Pinpoint the cell where the given text exists, returning its [X, Y] midpoint coordinate. 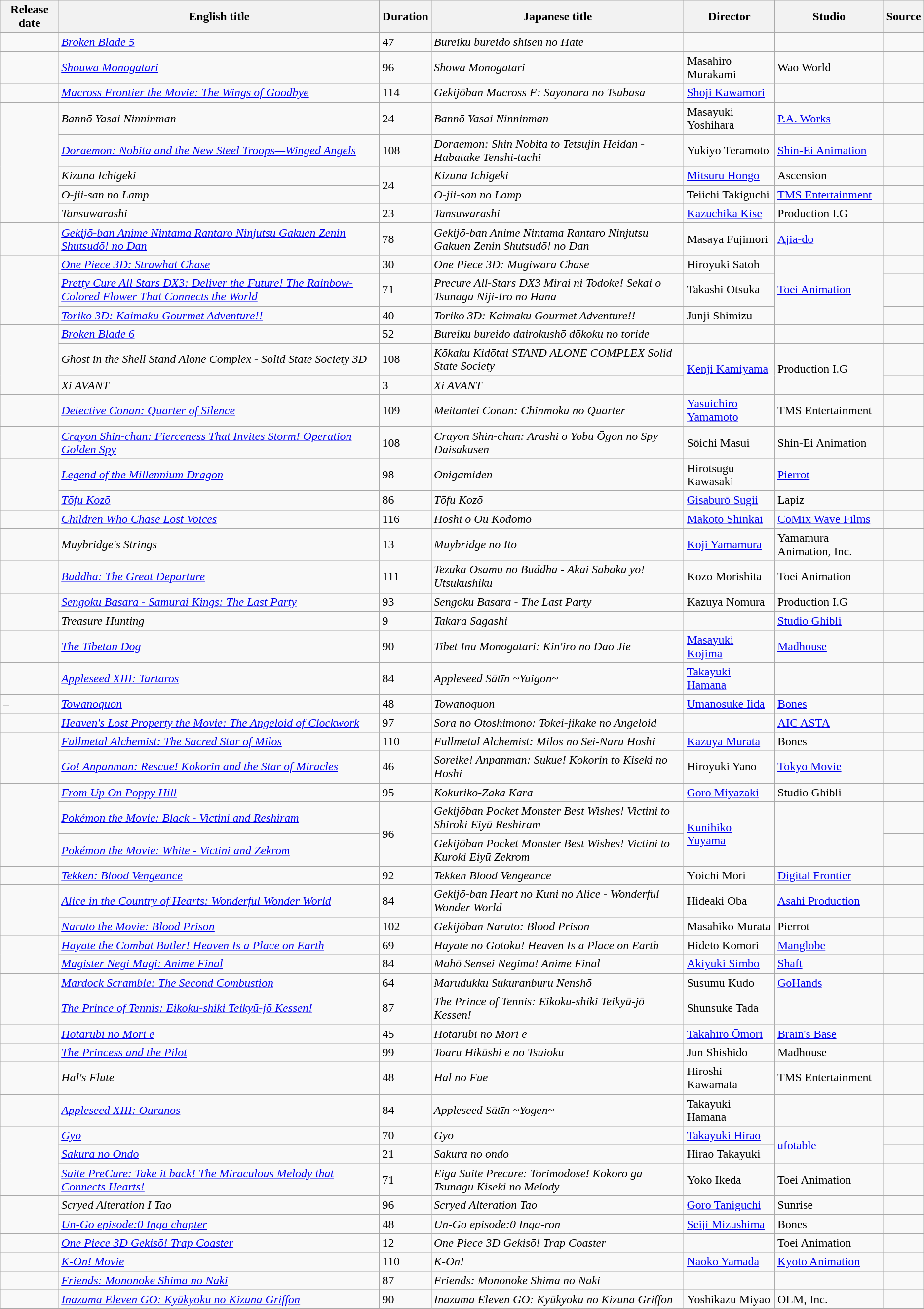
Shouwa Monogatari [219, 67]
Scryed Alteration I Tao [219, 1205]
9 [405, 621]
Junji Shimizu [730, 316]
Kenji Kamiyama [730, 369]
Yukiyo Teramoto [730, 150]
Duration [405, 17]
– [30, 704]
3 [405, 385]
Pretty Cure All Stars DX3: Deliver the Future! The Rainbow-Colored Flower That Connects the World [219, 289]
12 [405, 1243]
Masahiko Murata [730, 926]
Takashi Otsuka [730, 289]
Sengoku Basara - The Last Party [558, 602]
Takayuki Hirao [730, 1136]
Hoshi o Ou Kodomo [558, 519]
Heaven's Lost Property the Movie: The Angeloid of Clockwork [219, 722]
Kazuchika Kise [730, 213]
109 [405, 411]
Un-Go episode:0 Inga-ron [558, 1224]
Legend of the Millennium Dragon [219, 475]
Muybridge's Strings [219, 544]
Gekijō-ban Heart no Kuni no Alice - Wonderful Wonder World [558, 901]
Alice in the Country of Hearts: Wonderful Wonder World [219, 901]
P.A. Works [829, 119]
13 [405, 544]
Akiyuki Simbo [730, 964]
Goro Miyazaki [730, 793]
Macross Frontier the Movie: The Wings of Goodbye [219, 93]
Asahi Production [829, 901]
Masaya Fujimori [730, 239]
70 [405, 1136]
Brain's Base [829, 1033]
Ghost in the Shell Stand Alone Complex - Solid State Society 3D [219, 359]
Yoshikazu Miyao [730, 1299]
47 [405, 42]
ufotable [829, 1145]
Lapiz [829, 500]
Appleseed XIII: Tartaros [219, 678]
Hirotsugu Kawasaki [730, 475]
Magister Negi Magi: Anime Final [219, 964]
86 [405, 500]
Takara Sagashi [558, 621]
Soreike! Anpanman: Sukue! Kokorin to Kiseki no Hoshi [558, 767]
Jun Shishido [730, 1052]
Bureiku bureido dairokushō dōkoku no toride [558, 334]
Tibet Inu Monogatari: Kin'iro no Dao Jie [558, 646]
Appleseed Sātīn ~Yogen~ [558, 1110]
Digital Frontier [829, 875]
92 [405, 875]
111 [405, 577]
Seiji Mizushima [730, 1224]
Gekijōban Naruto: Blood Prison [558, 926]
Source [903, 17]
Hayate no Gotoku! Heaven Is a Place on Earth [558, 945]
From Up On Poppy Hill [219, 793]
46 [405, 767]
Eiga Suite Precure: Torimodose! Kokoro ga Tsunagu Kiseki no Melody [558, 1180]
45 [405, 1033]
Kokuriko-Zaka Kara [558, 793]
Masayuki Yoshihara [730, 119]
Pokémon the Movie: Black - Victini and Reshiram [219, 818]
Broken Blade 6 [219, 334]
Marudukku Sukuranburu Nenshō [558, 983]
Hideaki Oba [730, 901]
The Princess and the Pilot [219, 1052]
95 [405, 793]
98 [405, 475]
Pokémon the Movie: White - Victini and Zekrom [219, 850]
Hayate the Combat Butler! Heaven Is a Place on Earth [219, 945]
Go! Anpanman: Rescue! Kokorin and the Star of Miracles [219, 767]
Hiroshi Kawamata [730, 1077]
Crayon Shin-chan: Fierceness That Invites Storm! Operation Golden Spy [219, 442]
Makoto Shinkai [730, 519]
Susumu Kudo [730, 983]
93 [405, 602]
Kyoto Animation [829, 1262]
Doraemon: Shin Nobita to Tetsujin Heidan - Habatake Tenshi-tachi [558, 150]
Treasure Hunting [219, 621]
Precure All-Stars DX3 Mirai ni Todoke! Sekai o Tsunagu Niji-Iro no Hana [558, 289]
Takahiro Ōmori [730, 1033]
Sakura no ondo [558, 1154]
Hiroyuki Yano [730, 767]
97 [405, 722]
Hiroyuki Satoh [730, 264]
Shaft [829, 964]
Kunihiko Yuyama [730, 834]
Hideto Komori [730, 945]
Yasuichiro Yamamoto [730, 411]
Studio [829, 17]
Masahiro Murakami [730, 67]
69 [405, 945]
CoMix Wave Films [829, 519]
Naruto the Movie: Blood Prison [219, 926]
OLM, Inc. [829, 1299]
Doraemon: Nobita and the New Steel Troops—Winged Angels [219, 150]
Gekijōban Macross F: Sayonara no Tsubasa [558, 93]
Tokyo Movie [829, 767]
Mardock Scramble: The Second Combustion [219, 983]
Sōichi Masui [730, 442]
Goro Taniguchi [730, 1205]
Fullmetal Alchemist: The Sacred Star of Milos [219, 742]
K-On! Movie [219, 1262]
Gekijōban Pocket Monster Best Wishes! Victini to Shiroki Eiyū Reshiram [558, 818]
102 [405, 926]
Manglobe [829, 945]
Shunsuke Tada [730, 1008]
Director [730, 17]
Kōkaku Kidōtai STAND ALONE COMPLEX Solid State Society [558, 359]
Bureiku bureido shisen no Hate [558, 42]
Un-Go episode:0 Inga chapter [219, 1224]
99 [405, 1052]
52 [405, 334]
Broken Blade 5 [219, 42]
Ajia-do [829, 239]
Sakura no Ondo [219, 1154]
Tezuka Osamu no Buddha - Akai Sabaku yo! Utsukushiku [558, 577]
Sunrise [829, 1205]
78 [405, 239]
K-On! [558, 1262]
Naoko Yamada [730, 1262]
Umanosuke Iida [730, 704]
Shoji Kawamori [730, 93]
114 [405, 93]
Sengoku Basara - Samurai Kings: The Last Party [219, 602]
Wao World [829, 67]
Mitsuru Hongo [730, 176]
Mahō Sensei Negima! Anime Final [558, 964]
Buddha: The Great Departure [219, 577]
One Piece 3D: Strawhat Chase [219, 264]
Kozo Morishita [730, 577]
Yōichi Mōri [730, 875]
Kazuya Nomura [730, 602]
Gekijōban Pocket Monster Best Wishes! Victini to Kuroki Eiyū Zekrom [558, 850]
21 [405, 1154]
64 [405, 983]
Gisaburō Sugii [730, 500]
Yoko Ikeda [730, 1180]
Hal's Flute [219, 1077]
Tekken Blood Vengeance [558, 875]
Fullmetal Alchemist: Milos no Sei-Naru Hoshi [558, 742]
The Tibetan Dog [219, 646]
Japanese title [558, 17]
Hal no Fue [558, 1077]
Children Who Chase Lost Voices [219, 519]
Muybridge no Ito [558, 544]
Showa Monogatari [558, 67]
Teiichi Takiguchi [730, 195]
AIC ASTA [829, 722]
Masayuki Kojima [730, 646]
Meitantei Conan: Chinmoku no Quarter [558, 411]
Onigamiden [558, 475]
Hirao Takayuki [730, 1154]
GoHands [829, 983]
23 [405, 213]
One Piece 3D: Mugiwara Chase [558, 264]
Detective Conan: Quarter of Silence [219, 411]
30 [405, 264]
Ascension [829, 176]
Tekken: Blood Vengeance [219, 875]
Release date [30, 17]
Toaru Hikūshi e no Tsuioku [558, 1052]
116 [405, 519]
Suite PreCure: Take it back! The Miraculous Melody that Connects Hearts! [219, 1180]
40 [405, 316]
Sora no Otoshimono: Tokei-jikake no Angeloid [558, 722]
Crayon Shin-chan: Arashi o Yobu Ōgon no Spy Daisakusen [558, 442]
Scryed Alteration Tao [558, 1205]
Appleseed XIII: Ouranos [219, 1110]
Kazuya Murata [730, 742]
English title [219, 17]
Koji Yamamura [730, 544]
Appleseed Sātīn ~Yuigon~ [558, 678]
Yamamura Animation, Inc. [829, 544]
